Find where the given text appears and provide that cell's center as (x, y) coordinate. 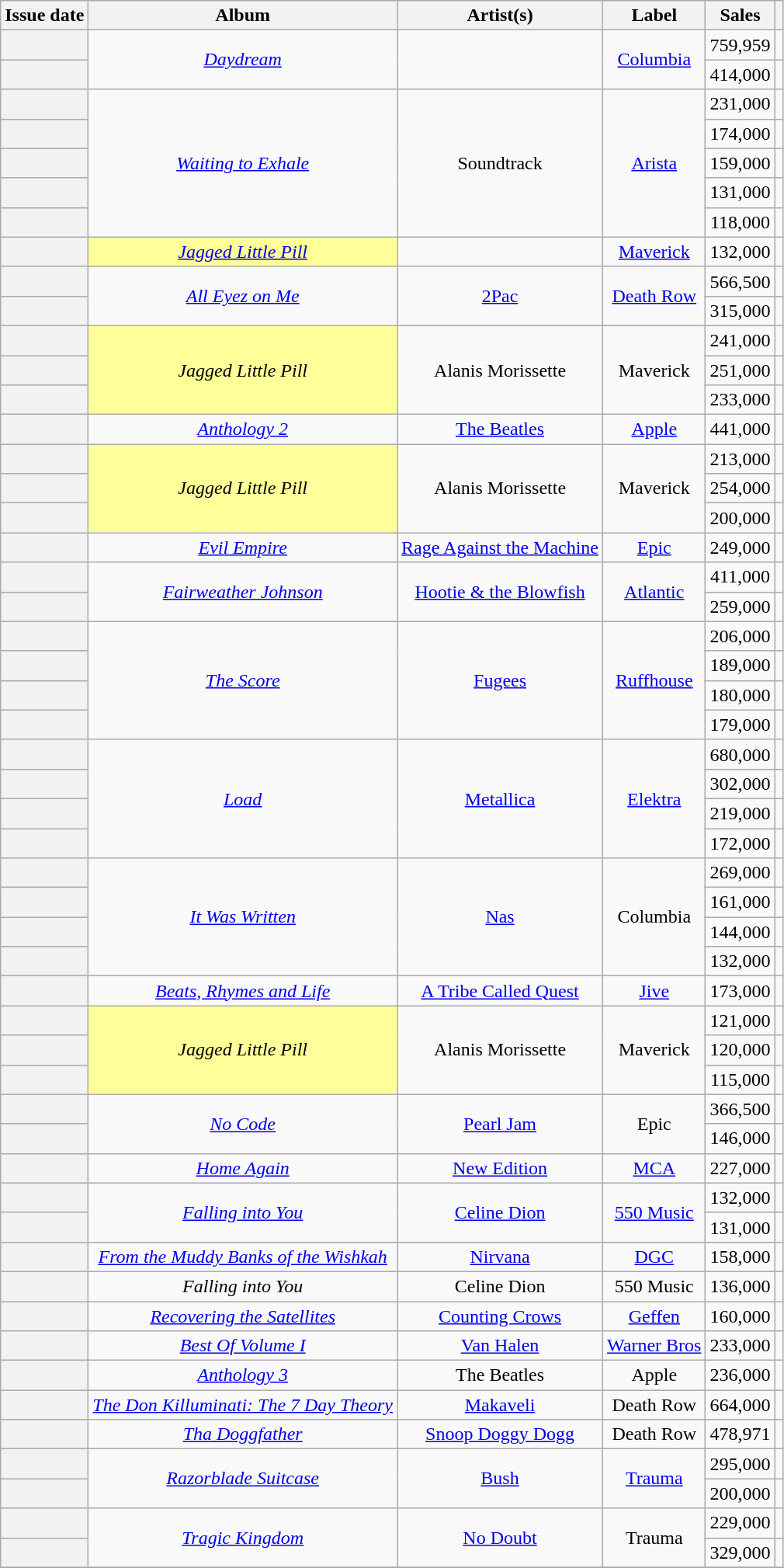
161,000 (741, 902)
236,000 (741, 1375)
441,000 (741, 429)
Metallica (500, 798)
414,000 (741, 75)
295,000 (741, 1464)
118,000 (741, 222)
Album (243, 16)
Rage Against the Machine (500, 548)
Ruffhouse (654, 680)
146,000 (741, 1139)
Warner Bros (654, 1346)
Waiting to Exhale (243, 163)
158,000 (741, 1257)
366,500 (741, 1109)
Arista (654, 163)
Tha Doggfather (243, 1434)
New Edition (500, 1168)
All Eyez on Me (243, 296)
Recovering the Satellites (243, 1316)
Makaveli (500, 1405)
Label (654, 16)
231,000 (741, 104)
Daydream (243, 60)
136,000 (741, 1286)
Load (243, 798)
Elektra (654, 798)
Jive (654, 991)
115,000 (741, 1080)
Hootie & the Blowfish (500, 592)
411,000 (741, 577)
The Score (243, 680)
Razorblade Suitcase (243, 1479)
Fairweather Johnson (243, 592)
315,000 (741, 311)
Tragic Kingdom (243, 1538)
Beats, Rhymes and Life (243, 991)
DGC (654, 1257)
302,000 (741, 784)
251,000 (741, 370)
Artist(s) (500, 16)
Home Again (243, 1168)
172,000 (741, 843)
269,000 (741, 873)
Nas (500, 917)
A Tribe Called Quest (500, 991)
Sales (741, 16)
Soundtrack (500, 163)
229,000 (741, 1523)
2Pac (500, 296)
173,000 (741, 991)
It Was Written (243, 917)
Atlantic (654, 592)
No Code (243, 1124)
680,000 (741, 754)
206,000 (741, 636)
Anthology 2 (243, 429)
Nirvana (500, 1257)
Best Of Volume I (243, 1346)
Counting Crows (500, 1316)
144,000 (741, 932)
227,000 (741, 1168)
478,971 (741, 1434)
The Don Killuminati: The 7 Day Theory (243, 1405)
259,000 (741, 607)
Fugees (500, 680)
159,000 (741, 163)
160,000 (741, 1316)
Evil Empire (243, 548)
174,000 (741, 134)
No Doubt (500, 1538)
241,000 (741, 340)
566,500 (741, 281)
120,000 (741, 1050)
189,000 (741, 666)
249,000 (741, 548)
Pearl Jam (500, 1124)
Anthology 3 (243, 1375)
Geffen (654, 1316)
254,000 (741, 488)
121,000 (741, 1020)
329,000 (741, 1552)
Van Halen (500, 1346)
219,000 (741, 813)
From the Muddy Banks of the Wishkah (243, 1257)
664,000 (741, 1405)
MCA (654, 1168)
179,000 (741, 725)
180,000 (741, 695)
213,000 (741, 459)
Issue date (45, 16)
Snoop Doggy Dogg (500, 1434)
Bush (500, 1479)
759,959 (741, 45)
